Identify which cell holds the provided text, then report its [x, y] central coordinate. 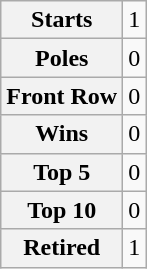
Top 10 [62, 210]
Retired [62, 248]
Top 5 [62, 172]
Starts [62, 20]
Wins [62, 134]
Poles [62, 58]
Front Row [62, 96]
